Extract the (X, Y) coordinate from the center of the cell holding the provided text.  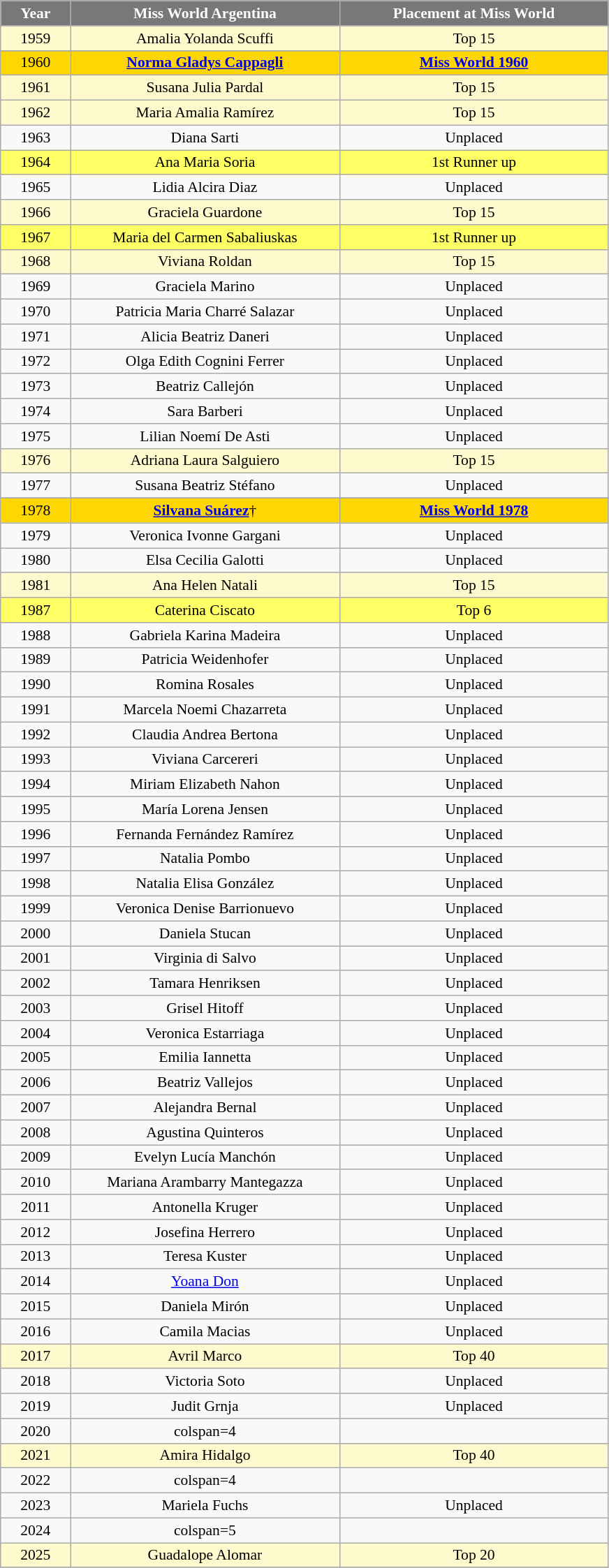
Fernanda Fernández Ramírez (205, 834)
2015 (36, 1307)
Mariana Arambarry Mantegazza (205, 1183)
1988 (36, 635)
Susana Beatriz Stéfano (205, 486)
1975 (36, 436)
Romina Rosales (205, 685)
2005 (36, 1058)
Beatriz Callejón (205, 387)
Patricia Maria Charré Salazar (205, 312)
1966 (36, 212)
2011 (36, 1207)
Daniela Stucan (205, 933)
Maria del Carmen Sabaliuskas (205, 237)
1981 (36, 586)
1972 (36, 362)
1977 (36, 486)
1967 (36, 237)
Norma Gladys Cappagli (205, 63)
Lilian Noemí De Asti (205, 436)
1960 (36, 63)
1965 (36, 188)
1987 (36, 610)
1989 (36, 660)
Guadalope Alomar (205, 1555)
2021 (36, 1456)
1993 (36, 760)
2001 (36, 959)
2023 (36, 1506)
Virginia di Salvo (205, 959)
1994 (36, 785)
2010 (36, 1183)
1990 (36, 685)
Miss World Argentina (205, 13)
Alejandra Bernal (205, 1108)
1996 (36, 834)
1973 (36, 387)
Viviana Carcereri (205, 760)
Antonella Kruger (205, 1207)
1980 (36, 561)
Graciela Marino (205, 287)
2003 (36, 1008)
Yoana Don (205, 1282)
Veronica Ivonne Gargani (205, 535)
2025 (36, 1555)
Elsa Cecilia Galotti (205, 561)
Mariela Fuchs (205, 1506)
Beatriz Vallejos (205, 1083)
1968 (36, 262)
2022 (36, 1481)
Viviana Roldan (205, 262)
Ana Maria Soria (205, 163)
Amira Hidalgo (205, 1456)
1964 (36, 163)
Sara Barberi (205, 411)
Agustina Quinteros (205, 1132)
1971 (36, 336)
2016 (36, 1331)
2019 (36, 1406)
1963 (36, 138)
1995 (36, 809)
Natalia Pombo (205, 859)
Miss World 1960 (474, 63)
2000 (36, 933)
2012 (36, 1232)
2013 (36, 1257)
1969 (36, 287)
2006 (36, 1083)
1997 (36, 859)
2004 (36, 1033)
Top 20 (474, 1555)
Miss World 1978 (474, 511)
Veronica Denise Barrionuevo (205, 909)
Emilia Iannetta (205, 1058)
1961 (36, 88)
Susana Julia Pardal (205, 88)
2002 (36, 984)
Top 6 (474, 610)
colspan=5 (205, 1530)
2024 (36, 1530)
Placement at Miss World (474, 13)
Olga Edith Cognini Ferrer (205, 362)
1970 (36, 312)
Victoria Soto (205, 1382)
Lidia Alcira Diaz (205, 188)
María Lorena Jensen (205, 809)
Caterina Ciscato (205, 610)
Graciela Guardone (205, 212)
2009 (36, 1157)
2017 (36, 1356)
Ana Helen Natali (205, 586)
1959 (36, 38)
1974 (36, 411)
Patricia Weidenhofer (205, 660)
Grisel Hitoff (205, 1008)
Judit Grnja (205, 1406)
Claudia Andrea Bertona (205, 734)
Avril Marco (205, 1356)
Maria Amalia Ramírez (205, 113)
1999 (36, 909)
2020 (36, 1431)
Gabriela Karina Madeira (205, 635)
Silvana Suárez† (205, 511)
2018 (36, 1382)
Diana Sarti (205, 138)
1992 (36, 734)
Natalia Elisa González (205, 884)
Year (36, 13)
1978 (36, 511)
Marcela Noemi Chazarreta (205, 710)
1979 (36, 535)
Josefina Herrero (205, 1232)
Evelyn Lucía Manchón (205, 1157)
Camila Macias (205, 1331)
1998 (36, 884)
Daniela Mirón (205, 1307)
Veronica Estarriaga (205, 1033)
Teresa Kuster (205, 1257)
2007 (36, 1108)
2014 (36, 1282)
Amalia Yolanda Scuffi (205, 38)
2008 (36, 1132)
1962 (36, 113)
1976 (36, 461)
Miriam Elizabeth Nahon (205, 785)
Alicia Beatriz Daneri (205, 336)
1991 (36, 710)
Tamara Henriksen (205, 984)
Adriana Laura Salguiero (205, 461)
